Pinpoint the cell where the given text exists, returning its [x, y] midpoint coordinate. 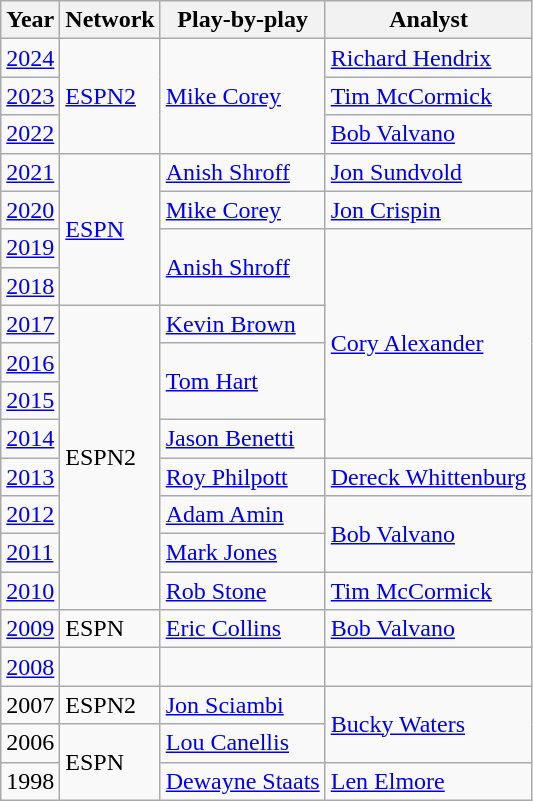
1998 [30, 781]
2018 [30, 286]
Tom Hart [242, 381]
2014 [30, 438]
2012 [30, 515]
Play-by-play [242, 20]
2015 [30, 400]
2024 [30, 58]
2017 [30, 324]
Bucky Waters [428, 724]
Roy Philpott [242, 477]
Dewayne Staats [242, 781]
Network [110, 20]
2023 [30, 96]
Rob Stone [242, 591]
2021 [30, 172]
Kevin Brown [242, 324]
2020 [30, 210]
Richard Hendrix [428, 58]
2016 [30, 362]
2013 [30, 477]
2022 [30, 134]
Year [30, 20]
Mark Jones [242, 553]
2011 [30, 553]
Analyst [428, 20]
2008 [30, 667]
Jon Sundvold [428, 172]
2019 [30, 248]
Cory Alexander [428, 343]
2006 [30, 743]
2010 [30, 591]
Jon Sciambi [242, 705]
Lou Canellis [242, 743]
2007 [30, 705]
Adam Amin [242, 515]
Eric Collins [242, 629]
Jon Crispin [428, 210]
2009 [30, 629]
Jason Benetti [242, 438]
Len Elmore [428, 781]
Dereck Whittenburg [428, 477]
